From the cell containing the given text, extract its center point as (X, Y) coordinate. 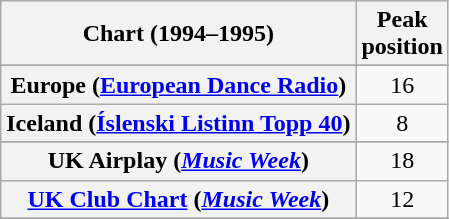
Iceland (Íslenski Listinn Topp 40) (178, 123)
8 (402, 123)
12 (402, 199)
16 (402, 85)
Europe (European Dance Radio) (178, 85)
Chart (1994–1995) (178, 34)
Peakposition (402, 34)
UK Club Chart (Music Week) (178, 199)
18 (402, 161)
UK Airplay (Music Week) (178, 161)
